Identify which cell holds the provided text, then report its [X, Y] central coordinate. 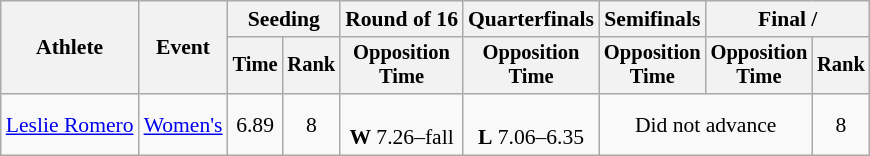
Round of 16 [402, 19]
W 7.26–fall [402, 124]
6.89 [256, 124]
Event [184, 48]
Time [256, 66]
Women's [184, 124]
Athlete [70, 48]
Final / [788, 19]
L 7.06–6.35 [531, 124]
Seeding [284, 19]
Semifinals [652, 19]
Quarterfinals [531, 19]
Leslie Romero [70, 124]
Did not advance [706, 124]
